Return the [X, Y] coordinate for the center point of the cell that contains the specified text.  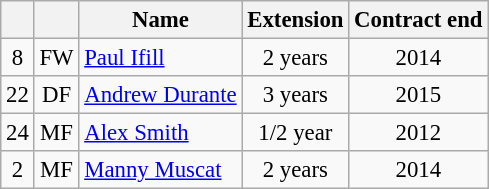
Manny Muscat [160, 170]
Alex Smith [160, 133]
Name [160, 20]
8 [18, 58]
Andrew Durante [160, 95]
2015 [418, 95]
3 years [296, 95]
1/2 year [296, 133]
FW [56, 58]
2 [18, 170]
Extension [296, 20]
24 [18, 133]
DF [56, 95]
22 [18, 95]
Paul Ifill [160, 58]
2012 [418, 133]
Contract end [418, 20]
